Return the (x, y) coordinate for the center point of the cell that contains the specified text.  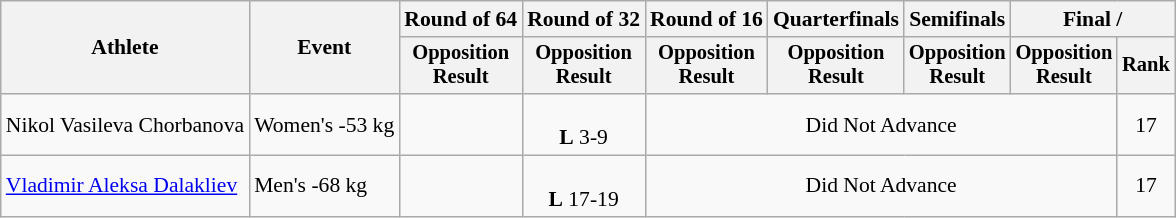
L 17-19 (584, 186)
Men's -68 kg (324, 186)
Nikol Vasileva Chorbanova (125, 124)
L 3-9 (584, 124)
Event (324, 48)
Rank (1146, 66)
Round of 32 (584, 19)
Final / (1093, 19)
Quarterfinals (836, 19)
Round of 16 (706, 19)
Semifinals (958, 19)
Athlete (125, 48)
Women's -53 kg (324, 124)
Vladimir Aleksa Dalakliev (125, 186)
Round of 64 (460, 19)
